Return the [X, Y] coordinate for the center point of the cell that contains the specified text.  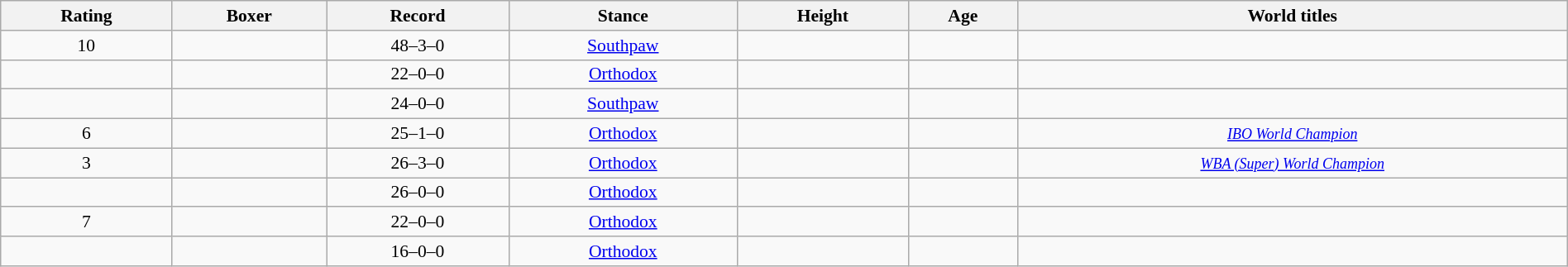
24–0–0 [418, 104]
26–0–0 [418, 193]
6 [86, 134]
16–0–0 [418, 251]
IBO World Champion [1292, 134]
Record [418, 16]
World titles [1292, 16]
Boxer [250, 16]
Height [822, 16]
Stance [623, 16]
26–3–0 [418, 163]
Rating [86, 16]
10 [86, 45]
WBA (Super) World Champion [1292, 163]
25–1–0 [418, 134]
7 [86, 222]
Age [963, 16]
3 [86, 163]
48–3–0 [418, 45]
